Capture the cell that displays the provided text and extract its [x, y] central coordinate. 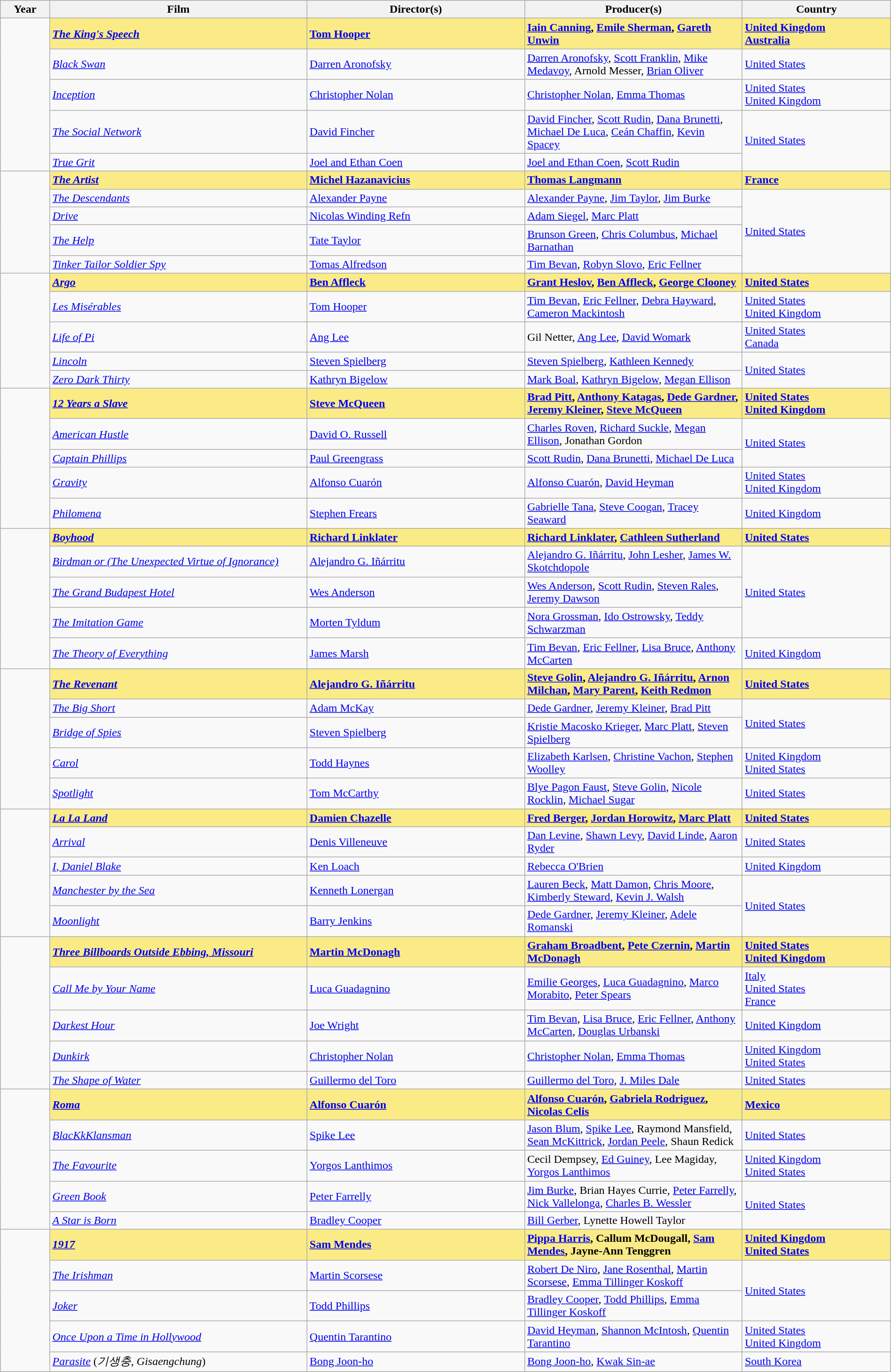
Richard Linklater, Cathleen Sutherland [633, 537]
Alexander Payne, Jim Taylor, Jim Burke [633, 198]
The Grand Budapest Hotel [179, 592]
Peter Farrelly [415, 1196]
Luca Guadagnino [415, 988]
Birdman or (The Unexpected Virtue of Ignorance) [179, 561]
Ken Loach [415, 866]
Tim Bevan, Eric Fellner, Lisa Bruce, Anthony McCarten [633, 653]
Black Swan [179, 64]
Damien Chazelle [415, 818]
Alejandro G. Iñárritu, John Lesher, James W. Skotchdopole [633, 561]
Darkest Hour [179, 1026]
Gabrielle Tana, Steve Coogan, Tracey Seaward [633, 513]
Tinker Tailor Soldier Spy [179, 264]
Guillermo del Toro, J. Miles Dale [633, 1080]
Elizabeth Karlsen, Christine Vachon, Stephen Woolley [633, 763]
Morten Tyldum [415, 622]
Jim Burke, Brian Hayes Currie, Peter Farrelly, Nick Vallelonga, Charles B. Wessler [633, 1196]
Boyhood [179, 537]
The Favourite [179, 1166]
The Theory of Everything [179, 653]
Inception [179, 95]
Bradley Cooper, Todd Phillips, Emma Tillinger Koskoff [633, 1306]
Mexico [816, 1105]
La La Land [179, 818]
Yorgos Lanthimos [415, 1166]
Steve Golin, Alejandro G. Iñárritu, Arnon Milchan, Mary Parent, Keith Redmon [633, 683]
United StatesCanada [816, 337]
Stephen Frears [415, 513]
Gravity [179, 482]
Darren Aronofsky [415, 64]
Once Upon a Time in Hollywood [179, 1337]
Bong Joon-ho, Kwak Sin-ae [633, 1362]
The Descendants [179, 198]
BlacKkKlansman [179, 1135]
Tomas Alfredson [415, 264]
Ang Lee [415, 337]
Paul Greengrass [415, 458]
Denis Villeneuve [415, 842]
12 Years a Slave [179, 403]
Steve McQueen [415, 403]
Joker [179, 1306]
Iain Canning, Emile Sherman, Gareth Unwin [633, 34]
Todd Phillips [415, 1306]
Fred Berger, Jordan Horowitz, Marc Platt [633, 818]
Graham Broadbent, Pete Czernin, Martin McDonagh [633, 951]
Sam Mendes [415, 1245]
ItalyUnited StatesFrance [816, 988]
David Fincher [415, 132]
The Help [179, 240]
A Star is Born [179, 1221]
Roma [179, 1105]
Call Me by Your Name [179, 988]
Adam McKay [415, 708]
Drive [179, 216]
Tim Bevan, Eric Fellner, Debra Hayward, Cameron Mackintosh [633, 306]
The Irishman [179, 1276]
The King's Speech [179, 34]
Captain Phillips [179, 458]
Philomena [179, 513]
Dede Gardner, Jeremy Kleiner, Brad Pitt [633, 708]
Lincoln [179, 361]
Tim Bevan, Lisa Bruce, Eric Fellner, Anthony McCarten, Douglas Urbanski [633, 1026]
Director(s) [415, 9]
Alfonso Cuarón, David Heyman [633, 482]
Martin McDonagh [415, 951]
Tate Taylor [415, 240]
Year [25, 9]
Film [179, 9]
Wes Anderson [415, 592]
True Grit [179, 162]
American Hustle [179, 434]
The Imitation Game [179, 622]
Barry Jenkins [415, 921]
Green Book [179, 1196]
Nora Grossman, Ido Ostrowsky, Teddy Schwarzman [633, 622]
Mark Boal, Kathryn Bigelow, Megan Ellison [633, 379]
Moonlight [179, 921]
Martin Scorsese [415, 1276]
Emilie Georges, Luca Guadagnino, Marco Morabito, Peter Spears [633, 988]
David O. Russell [415, 434]
Darren Aronofsky, Scott Franklin, Mike Medavoy, Arnold Messer, Brian Oliver [633, 64]
The Social Network [179, 132]
Thomas Langmann [633, 180]
Joel and Ethan Coen, Scott Rudin [633, 162]
Spike Lee [415, 1135]
Spotlight [179, 793]
Charles Roven, Richard Suckle, Megan Ellison, Jonathan Gordon [633, 434]
David Fincher, Scott Rudin, Dana Brunetti, Michael De Luca, Ceán Chaffin, Kevin Spacey [633, 132]
Jason Blum, Spike Lee, Raymond Mansfield, Sean McKittrick, Jordan Peele, Shaun Redick [633, 1135]
The Artist [179, 180]
Alfonso Cuarón, Gabriela Rodriguez, Nicolas Celis [633, 1105]
Dunkirk [179, 1056]
Kenneth Lonergan [415, 890]
Bill Gerber, Lynette Howell Taylor [633, 1221]
1917 [179, 1245]
Brunson Green, Chris Columbus, Michael Barnathan [633, 240]
Michel Hazanavicius [415, 180]
Dan Levine, Shawn Levy, David Linde, Aaron Ryder [633, 842]
Brad Pitt, Anthony Katagas, Dede Gardner, Jeremy Kleiner, Steve McQueen [633, 403]
Quentin Tarantino [415, 1337]
Gil Netter, Ang Lee, David Womark [633, 337]
Robert De Niro, Jane Rosenthal, Martin Scorsese, Emma Tillinger Koskoff [633, 1276]
The Big Short [179, 708]
Kathryn Bigelow [415, 379]
Country [816, 9]
Les Misérables [179, 306]
Carol [179, 763]
Nicolas Winding Refn [415, 216]
Rebecca O'Brien [633, 866]
Arrival [179, 842]
Bradley Cooper [415, 1221]
Three Billboards Outside Ebbing, Missouri [179, 951]
Cecil Dempsey, Ed Guiney, Lee Magiday, Yorgos Lanthimos [633, 1166]
Bridge of Spies [179, 732]
Scott Rudin, Dana Brunetti, Michael De Luca [633, 458]
Tom McCarthy [415, 793]
Alexander Payne [415, 198]
Manchester by the Sea [179, 890]
The Shape of Water [179, 1080]
Parasite (기생충, Gisaengchung) [179, 1362]
Joe Wright [415, 1026]
Richard Linklater [415, 537]
Steven Spielberg, Kathleen Kennedy [633, 361]
Tim Bevan, Robyn Slovo, Eric Fellner [633, 264]
Grant Heslov, Ben Affleck, George Clooney [633, 282]
Blye Pagon Faust, Steve Golin, Nicole Rocklin, Michael Sugar [633, 793]
Kristie Macosko Krieger, Marc Platt, Steven Spielberg [633, 732]
Todd Haynes [415, 763]
United KingdomAustralia [816, 34]
Zero Dark Thirty [179, 379]
Bong Joon-ho [415, 1362]
Lauren Beck, Matt Damon, Chris Moore, Kimberly Steward, Kevin J. Walsh [633, 890]
I, Daniel Blake [179, 866]
Life of Pi [179, 337]
Argo [179, 282]
South Korea [816, 1362]
Adam Siegel, Marc Platt [633, 216]
Ben Affleck [415, 282]
Pippa Harris, Callum McDougall, Sam Mendes, Jayne-Ann Tenggren [633, 1245]
Producer(s) [633, 9]
James Marsh [415, 653]
Dede Gardner, Jeremy Kleiner, Adele Romanski [633, 921]
Guillermo del Toro [415, 1080]
Joel and Ethan Coen [415, 162]
France [816, 180]
The Revenant [179, 683]
Wes Anderson, Scott Rudin, Steven Rales, Jeremy Dawson [633, 592]
David Heyman, Shannon McIntosh, Quentin Tarantino [633, 1337]
